Locate the cell with the specified text and output its [x, y] center coordinate. 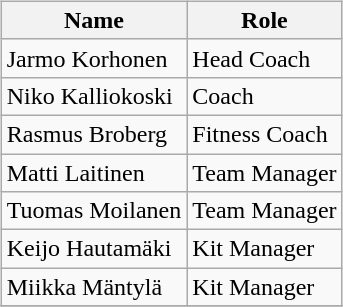
Role [264, 20]
Keijo Hautamäki [94, 249]
Name [94, 20]
Fitness Coach [264, 134]
Niko Kalliokoski [94, 96]
Miikka Mäntylä [94, 287]
Rasmus Broberg [94, 134]
Head Coach [264, 58]
Coach [264, 96]
Jarmo Korhonen [94, 58]
Matti Laitinen [94, 173]
Tuomas Moilanen [94, 211]
